Identify which cell holds the provided text, then report its (x, y) central coordinate. 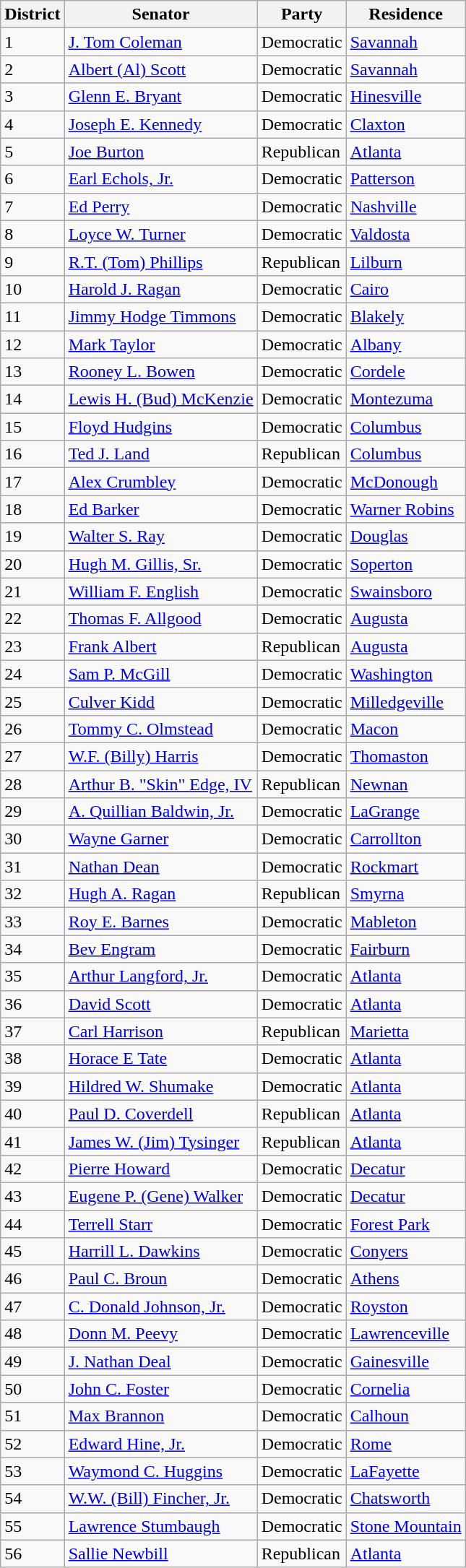
1 (33, 42)
Glenn E. Bryant (160, 97)
14 (33, 399)
Lawrence Stumbaugh (160, 1526)
Mableton (406, 922)
Arthur Langford, Jr. (160, 976)
Rooney L. Bowen (160, 372)
Bev Engram (160, 949)
47 (33, 1307)
Sam P. McGill (160, 674)
Albert (Al) Scott (160, 69)
20 (33, 564)
34 (33, 949)
Hugh M. Gillis, Sr. (160, 564)
28 (33, 784)
Chatsworth (406, 1499)
Douglas (406, 537)
Gainesville (406, 1361)
LaGrange (406, 812)
J. Nathan Deal (160, 1361)
Washington (406, 674)
Roy E. Barnes (160, 922)
Joseph E. Kennedy (160, 124)
Valdosta (406, 234)
Hugh A. Ragan (160, 894)
48 (33, 1334)
Thomaston (406, 756)
Harrill L. Dawkins (160, 1252)
53 (33, 1471)
11 (33, 316)
Joe Burton (160, 152)
Claxton (406, 124)
Rockmart (406, 867)
2 (33, 69)
Lewis H. (Bud) McKenzie (160, 399)
52 (33, 1444)
Nashville (406, 207)
William F. English (160, 592)
R.T. (Tom) Phillips (160, 261)
Swainsboro (406, 592)
Montezuma (406, 399)
26 (33, 729)
Hildred W. Shumake (160, 1086)
Floyd Hudgins (160, 427)
Pierre Howard (160, 1169)
Macon (406, 729)
Waymond C. Huggins (160, 1471)
Marietta (406, 1031)
John C. Foster (160, 1389)
32 (33, 894)
Thomas F. Allgood (160, 619)
Jimmy Hodge Timmons (160, 316)
Ted J. Land (160, 454)
Smyrna (406, 894)
Tommy C. Olmstead (160, 729)
15 (33, 427)
Residence (406, 14)
David Scott (160, 1004)
19 (33, 537)
Calhoun (406, 1416)
Cairo (406, 289)
Max Brannon (160, 1416)
Forest Park (406, 1224)
31 (33, 867)
36 (33, 1004)
8 (33, 234)
49 (33, 1361)
Culver Kidd (160, 701)
Mark Taylor (160, 345)
Alex Crumbley (160, 482)
Stone Mountain (406, 1526)
4 (33, 124)
Sallie Newbill (160, 1554)
21 (33, 592)
6 (33, 179)
Carl Harrison (160, 1031)
44 (33, 1224)
46 (33, 1279)
W.W. (Bill) Fincher, Jr. (160, 1499)
Eugene P. (Gene) Walker (160, 1196)
56 (33, 1554)
Carrollton (406, 839)
50 (33, 1389)
Albany (406, 345)
Newnan (406, 784)
Nathan Dean (160, 867)
5 (33, 152)
Ed Barker (160, 509)
Fairburn (406, 949)
Soperton (406, 564)
41 (33, 1141)
Horace E Tate (160, 1059)
Terrell Starr (160, 1224)
Rome (406, 1444)
W.F. (Billy) Harris (160, 756)
27 (33, 756)
18 (33, 509)
10 (33, 289)
40 (33, 1114)
Ed Perry (160, 207)
Party (302, 14)
Frank Albert (160, 646)
7 (33, 207)
District (33, 14)
Blakely (406, 316)
29 (33, 812)
Harold J. Ragan (160, 289)
45 (33, 1252)
Wayne Garner (160, 839)
16 (33, 454)
37 (33, 1031)
Cornelia (406, 1389)
22 (33, 619)
Paul C. Broun (160, 1279)
54 (33, 1499)
Royston (406, 1307)
Paul D. Coverdell (160, 1114)
Edward Hine, Jr. (160, 1444)
9 (33, 261)
35 (33, 976)
Warner Robins (406, 509)
Donn M. Peevy (160, 1334)
Lawrenceville (406, 1334)
Athens (406, 1279)
24 (33, 674)
38 (33, 1059)
Walter S. Ray (160, 537)
LaFayette (406, 1471)
James W. (Jim) Tysinger (160, 1141)
A. Quillian Baldwin, Jr. (160, 812)
3 (33, 97)
12 (33, 345)
J. Tom Coleman (160, 42)
30 (33, 839)
Loyce W. Turner (160, 234)
Milledgeville (406, 701)
33 (33, 922)
17 (33, 482)
42 (33, 1169)
Arthur B. "Skin" Edge, IV (160, 784)
Patterson (406, 179)
Senator (160, 14)
Cordele (406, 372)
Lilburn (406, 261)
25 (33, 701)
23 (33, 646)
13 (33, 372)
51 (33, 1416)
McDonough (406, 482)
Earl Echols, Jr. (160, 179)
39 (33, 1086)
55 (33, 1526)
43 (33, 1196)
Hinesville (406, 97)
C. Donald Johnson, Jr. (160, 1307)
Conyers (406, 1252)
